From the cell containing the given text, extract its center point as (X, Y) coordinate. 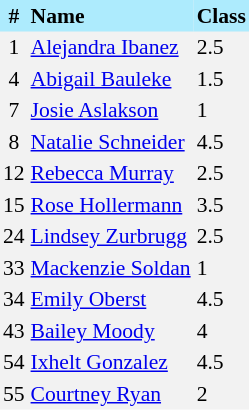
Name (111, 16)
Class (222, 16)
Abigail Bauleke (111, 79)
Alejandra Ibanez (111, 48)
54 (14, 362)
55 (14, 394)
Bailey Moody (111, 331)
7 (14, 110)
3.5 (222, 205)
2 (222, 394)
15 (14, 205)
1.5 (222, 79)
Josie Aslakson (111, 110)
33 (14, 268)
24 (14, 236)
Rebecca Murray (111, 174)
# (14, 16)
Ixhelt Gonzalez (111, 362)
12 (14, 174)
Mackenzie Soldan (111, 268)
43 (14, 331)
Rose Hollermann (111, 205)
Emily Oberst (111, 300)
34 (14, 300)
Lindsey Zurbrugg (111, 236)
Natalie Schneider (111, 142)
8 (14, 142)
Courtney Ryan (111, 394)
